Extract the [X, Y] coordinate from the center of the cell holding the provided text.  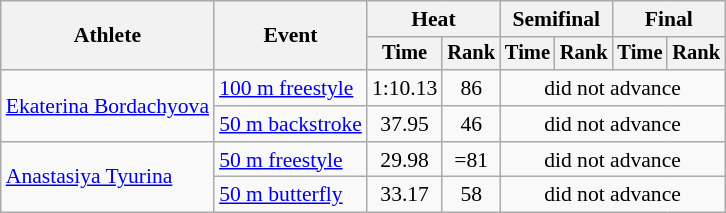
1:10.13 [404, 88]
100 m freestyle [290, 88]
50 m backstroke [290, 124]
33.17 [404, 195]
Final [668, 19]
86 [471, 88]
29.98 [404, 160]
Event [290, 36]
Athlete [108, 36]
46 [471, 124]
Heat [434, 19]
Semifinal [556, 19]
Ekaterina Bordachyova [108, 106]
37.95 [404, 124]
50 m butterfly [290, 195]
50 m freestyle [290, 160]
=81 [471, 160]
Anastasiya Tyurina [108, 178]
58 [471, 195]
